Locate the cell with the specified text and output its [X, Y] center coordinate. 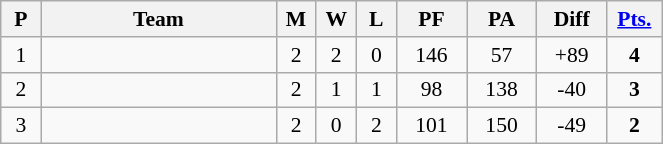
M [296, 19]
Diff [572, 19]
101 [431, 126]
-49 [572, 126]
Team [158, 19]
Pts. [634, 19]
-40 [572, 90]
98 [431, 90]
+89 [572, 55]
57 [501, 55]
150 [501, 126]
P [21, 19]
146 [431, 55]
PA [501, 19]
PF [431, 19]
4 [634, 55]
L [376, 19]
W [336, 19]
138 [501, 90]
